Output the [x, y] coordinate of the center of the cell containing the given text.  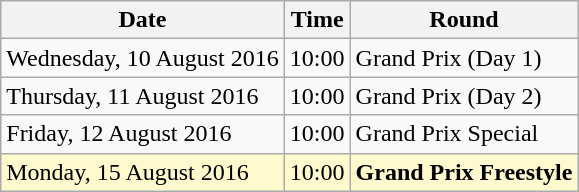
Time [317, 20]
Grand Prix Freestyle [464, 172]
Grand Prix (Day 2) [464, 96]
Grand Prix (Day 1) [464, 58]
Wednesday, 10 August 2016 [143, 58]
Date [143, 20]
Thursday, 11 August 2016 [143, 96]
Monday, 15 August 2016 [143, 172]
Friday, 12 August 2016 [143, 134]
Round [464, 20]
Grand Prix Special [464, 134]
